Find where the given text appears and provide that cell's center as (X, Y) coordinate. 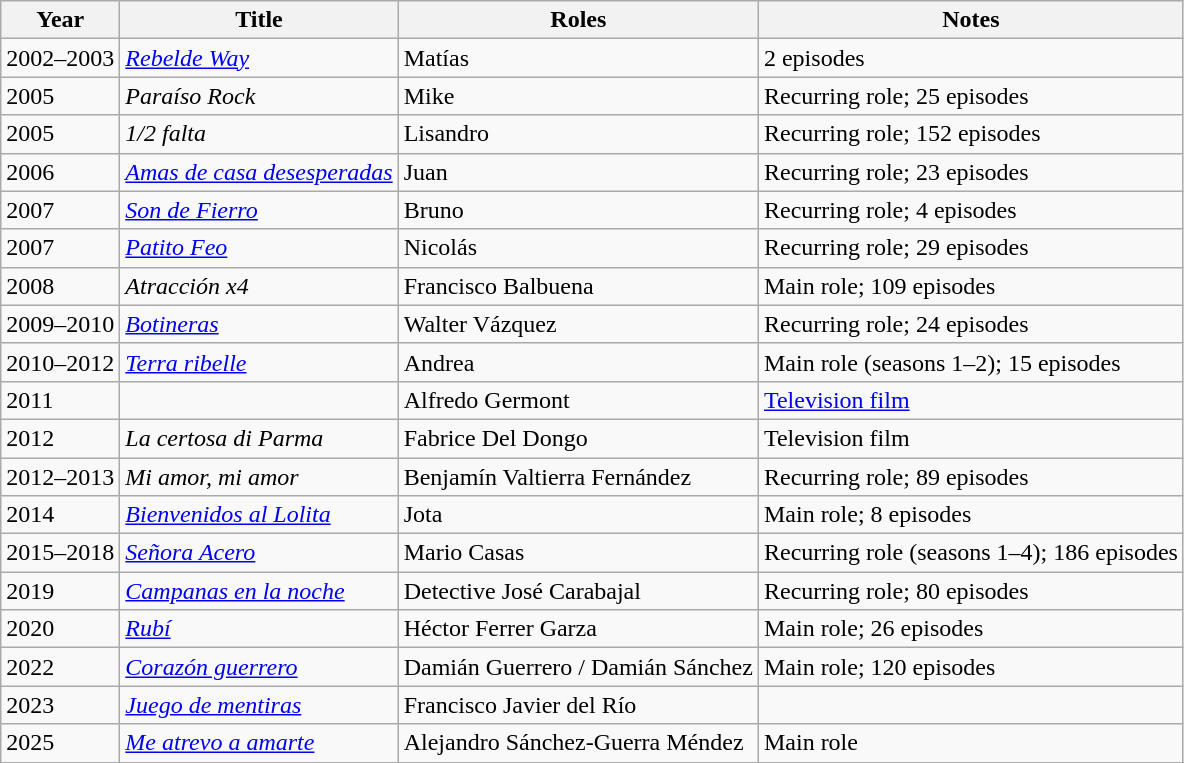
Señora Acero (259, 553)
2 episodes (970, 58)
Roles (578, 20)
2014 (60, 515)
Detective José Carabajal (578, 591)
Benjamín Valtierra Fernández (578, 477)
Nicolás (578, 248)
Recurring role; 25 episodes (970, 96)
Paraíso Rock (259, 96)
Main role (970, 743)
2020 (60, 629)
Amas de casa desesperadas (259, 172)
Campanas en la noche (259, 591)
Main role; 8 episodes (970, 515)
2012–2013 (60, 477)
Recurring role; 89 episodes (970, 477)
Main role (seasons 1–2); 15 episodes (970, 362)
Botineras (259, 324)
Main role; 109 episodes (970, 286)
Main role; 120 episodes (970, 667)
2006 (60, 172)
2019 (60, 591)
Rebelde Way (259, 58)
Recurring role; 29 episodes (970, 248)
Main role; 26 episodes (970, 629)
2011 (60, 400)
Walter Vázquez (578, 324)
Corazón guerrero (259, 667)
Héctor Ferrer Garza (578, 629)
Year (60, 20)
Me atrevo a amarte (259, 743)
Damián Guerrero / Damián Sánchez (578, 667)
Title (259, 20)
Recurring role (seasons 1–4); 186 episodes (970, 553)
Recurring role; 80 episodes (970, 591)
Jota (578, 515)
Juego de mentiras (259, 705)
2009–2010 (60, 324)
Notes (970, 20)
Bienvenidos al Lolita (259, 515)
Recurring role; 4 episodes (970, 210)
2012 (60, 438)
Son de Fierro (259, 210)
Recurring role; 152 episodes (970, 134)
Bruno (578, 210)
2010–2012 (60, 362)
Alfredo Germont (578, 400)
Mario Casas (578, 553)
Francisco Javier del Río (578, 705)
2022 (60, 667)
2002–2003 (60, 58)
2025 (60, 743)
Atracción x4 (259, 286)
2008 (60, 286)
Patito Feo (259, 248)
Mike (578, 96)
Rubí (259, 629)
Recurring role; 24 episodes (970, 324)
Mi amor, mi amor (259, 477)
Andrea (578, 362)
Fabrice Del Dongo (578, 438)
Recurring role; 23 episodes (970, 172)
2023 (60, 705)
Matías (578, 58)
1/2 falta (259, 134)
Terra ribelle (259, 362)
2015–2018 (60, 553)
Alejandro Sánchez-Guerra Méndez (578, 743)
La certosa di Parma (259, 438)
Juan (578, 172)
Francisco Balbuena (578, 286)
Lisandro (578, 134)
